Capture the cell that displays the provided text and extract its [X, Y] central coordinate. 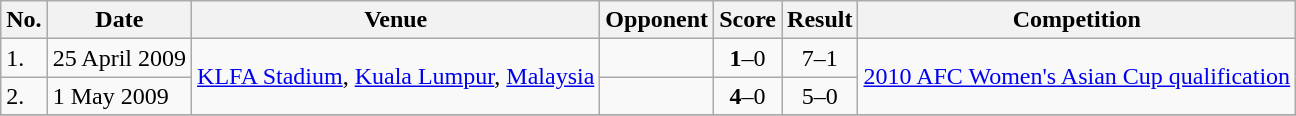
25 April 2009 [119, 58]
Date [119, 20]
Opponent [657, 20]
1–0 [748, 58]
1. [24, 58]
Competition [1077, 20]
Score [748, 20]
2. [24, 96]
KLFA Stadium, Kuala Lumpur, Malaysia [396, 77]
No. [24, 20]
1 May 2009 [119, 96]
Result [820, 20]
7–1 [820, 58]
5–0 [820, 96]
Venue [396, 20]
2010 AFC Women's Asian Cup qualification [1077, 77]
4–0 [748, 96]
